Find where the given text appears and provide that cell's center as (X, Y) coordinate. 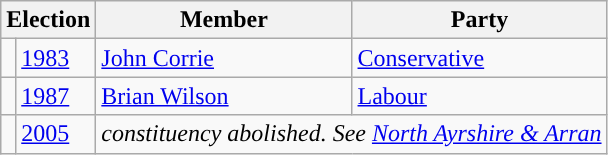
John Corrie (224, 58)
Labour (480, 96)
1987 (56, 96)
Conservative (480, 58)
Election (48, 20)
1983 (56, 58)
Brian Wilson (224, 96)
Party (480, 20)
2005 (56, 134)
Member (224, 20)
constituency abolished. See North Ayrshire & Arran (352, 134)
